Extract the (x, y) coordinate from the center of the cell holding the provided text.  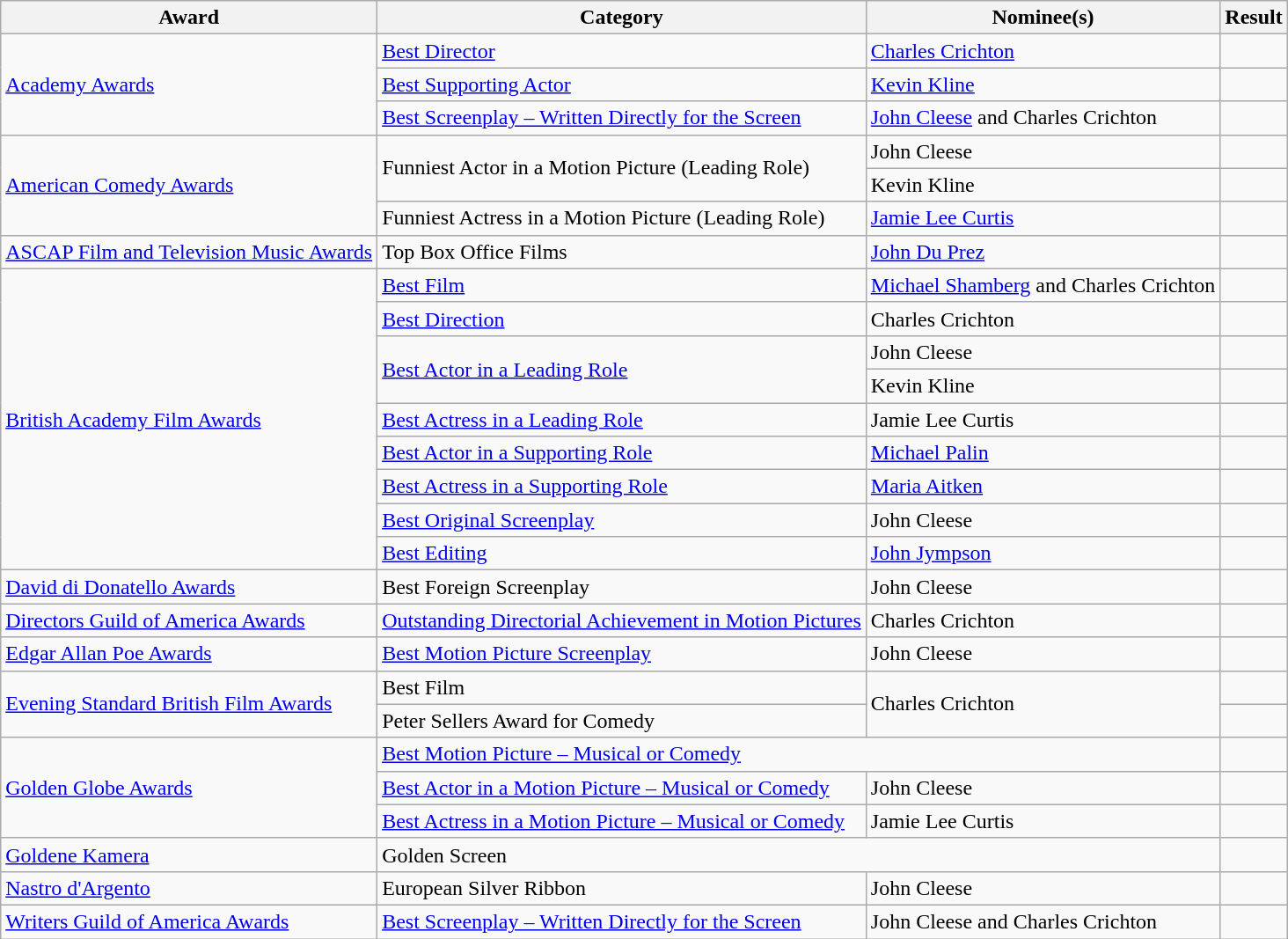
Evening Standard British Film Awards (189, 704)
ASCAP Film and Television Music Awards (189, 252)
Best Director (622, 51)
American Comedy Awards (189, 185)
John Du Prez (1043, 252)
Best Motion Picture Screenplay (622, 654)
Nastro d'Argento (189, 888)
Peter Sellers Award for Comedy (622, 721)
Directors Guild of America Awards (189, 620)
Goldene Kamera (189, 855)
Best Actor in a Motion Picture – Musical or Comedy (622, 788)
Golden Globe Awards (189, 788)
Nominee(s) (1043, 18)
Michael Shamberg and Charles Crichton (1043, 285)
Result (1254, 18)
Best Actor in a Leading Role (622, 369)
John Jympson (1043, 554)
Funniest Actor in a Motion Picture (Leading Role) (622, 168)
Edgar Allan Poe Awards (189, 654)
Best Direction (622, 319)
David di Donatello Awards (189, 587)
Best Original Screenplay (622, 520)
Best Editing (622, 554)
Best Actress in a Motion Picture – Musical or Comedy (622, 821)
Best Actress in a Supporting Role (622, 487)
Award (189, 18)
Maria Aitken (1043, 487)
Top Box Office Films (622, 252)
European Silver Ribbon (622, 888)
Best Foreign Screenplay (622, 587)
Writers Guild of America Awards (189, 921)
Category (622, 18)
Best Actress in a Leading Role (622, 420)
Funniest Actress in a Motion Picture (Leading Role) (622, 218)
Michael Palin (1043, 453)
Best Motion Picture – Musical or Comedy (799, 754)
Outstanding Directorial Achievement in Motion Pictures (622, 620)
Best Actor in a Supporting Role (622, 453)
Best Supporting Actor (622, 84)
British Academy Film Awards (189, 419)
Academy Awards (189, 84)
Golden Screen (799, 855)
